Extract the (x, y) coordinate from the center of the cell holding the provided text.  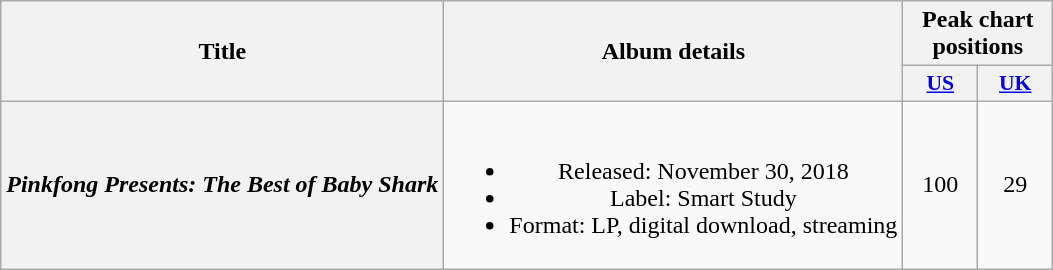
UK (1016, 84)
Title (222, 52)
100 (940, 184)
Pinkfong Presents: The Best of Baby Shark (222, 184)
US (940, 84)
Released: November 30, 2018Label: Smart StudyFormat: LP, digital download, streaming (674, 184)
Peak chart positions (978, 34)
29 (1016, 184)
Album details (674, 52)
